Locate the cell with the specified text and output its [X, Y] center coordinate. 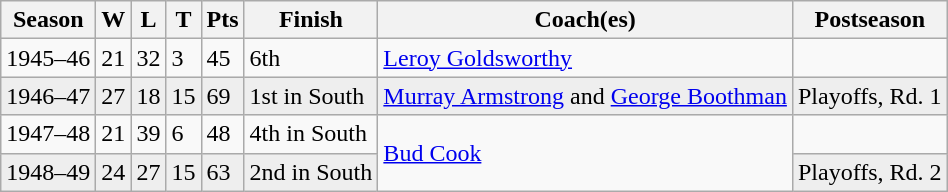
6 [184, 134]
1945–46 [48, 58]
6th [311, 58]
1st in South [311, 96]
24 [114, 172]
1948–49 [48, 172]
32 [148, 58]
L [148, 20]
3 [184, 58]
48 [222, 134]
Season [48, 20]
Playoffs, Rd. 1 [870, 96]
2nd in South [311, 172]
Bud Cook [586, 153]
T [184, 20]
W [114, 20]
Playoffs, Rd. 2 [870, 172]
4th in South [311, 134]
69 [222, 96]
63 [222, 172]
18 [148, 96]
Leroy Goldsworthy [586, 58]
Coach(es) [586, 20]
39 [148, 134]
45 [222, 58]
Finish [311, 20]
Murray Armstrong and George Boothman [586, 96]
1947–48 [48, 134]
Postseason [870, 20]
Pts [222, 20]
1946–47 [48, 96]
